Return (x, y) of the center of cell containing provided text 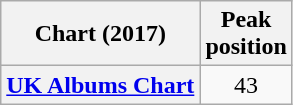
Chart (2017) (100, 34)
43 (246, 85)
UK Albums Chart (100, 85)
Peakposition (246, 34)
